From the cell containing the given text, extract its center point as [x, y] coordinate. 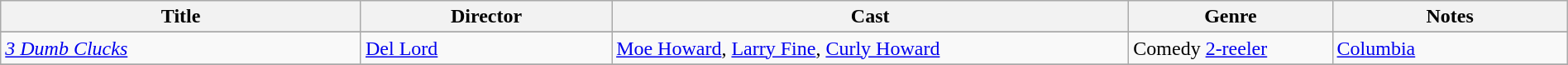
Del Lord [486, 48]
Cast [870, 17]
Title [181, 17]
3 Dumb Clucks [181, 48]
Genre [1231, 17]
Notes [1450, 17]
Columbia [1450, 48]
Moe Howard, Larry Fine, Curly Howard [870, 48]
Director [486, 17]
Comedy 2-reeler [1231, 48]
